Provide the (x, y) coordinate of the cell's center where the given text is located.  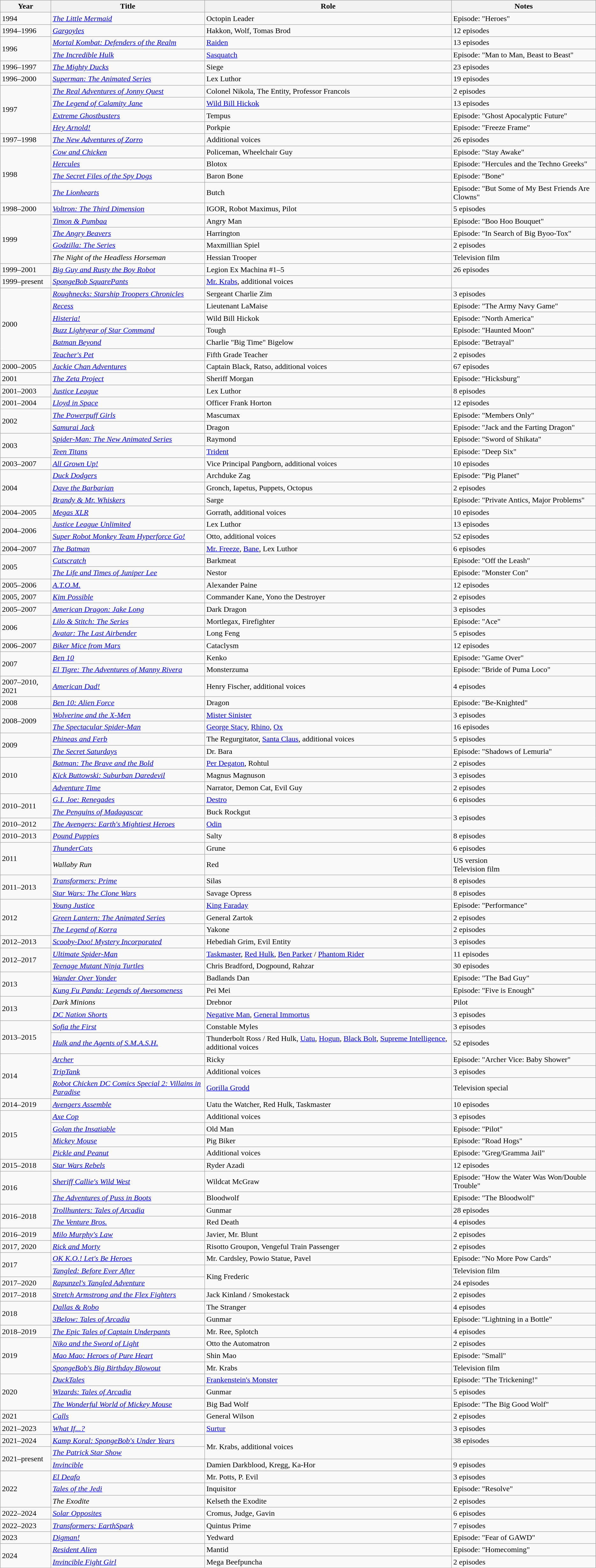
2011 (25, 858)
2014 (25, 1076)
Kung Fu Panda: Legends of Awesomeness (128, 990)
Hercules (128, 164)
Duck Dodgers (128, 476)
2019 (25, 1355)
Mr. Ree, Splotch (328, 1331)
Calls (128, 1416)
Mister Sinister (328, 715)
SpongeBob SquarePants (128, 282)
Justice League Unlimited (128, 524)
The Night of the Headless Horseman (128, 257)
2024 (25, 1556)
Cow and Chicken (128, 152)
Barkmeat (328, 561)
Mr. Potts, P. Evil (328, 1477)
Officer Frank Horton (328, 403)
Episode: "Monster Con" (523, 573)
Milo Murphy's Law (128, 1234)
Sergeant Charlie Zim (328, 294)
Butch (328, 192)
1999–2001 (25, 270)
Superman: The Animated Series (128, 79)
1999 (25, 239)
King Frederic (328, 1277)
Yedward (328, 1537)
Gorilla Grodd (328, 1088)
Phineas and Ferb (128, 739)
Avatar: The Last Airbender (128, 633)
The Avengers: Earth's Mightiest Heroes (128, 824)
Episode: "Members Only" (523, 415)
Gargoyles (128, 31)
1994 (25, 18)
Damien Darkblood, Kregg, Ka-Hor (328, 1465)
Episode: "Pig Planet" (523, 476)
OK K.O.! Let's Be Heroes (128, 1259)
Avengers Assemble (128, 1104)
Red (328, 865)
2017–2018 (25, 1295)
The Penguins of Madagascar (128, 812)
Spider-Man: The New Animated Series (128, 439)
Legion Ex Machina #1–5 (328, 270)
Episode: "Jack and the Farting Dragon" (523, 427)
Mortlegax, Firefighter (328, 621)
Odin (328, 824)
Destro (328, 800)
Salty (328, 836)
Wolverine and the X-Men (128, 715)
1996–1997 (25, 67)
Charlie "Big Time" Bigelow (328, 342)
Year (25, 6)
2005 (25, 567)
Drebnor (328, 1002)
1996 (25, 49)
Hey Arnold! (128, 127)
El Deafo (128, 1477)
Episode: "Betrayal" (523, 342)
1994–1996 (25, 31)
Star Wars: The Clone Wars (128, 893)
2021–2024 (25, 1441)
Thunderbolt Ross / Red Hulk, Uatu, Hogun, Black Bolt, Supreme Intelligence, additional voices (328, 1043)
Teenage Mutant Ninja Turtles (128, 966)
Episode: "Freeze Frame" (523, 127)
2000 (25, 324)
Notes (523, 6)
Niko and the Sword of Light (128, 1343)
Episode: "In Search of Big Byoo-Tox" (523, 233)
Episode: "But Some of My Best Friends Are Clowns" (523, 192)
Long Feng (328, 633)
Yakone (328, 929)
Trident (328, 452)
Timon & Pumbaa (128, 221)
2021 (25, 1416)
Colonel Nikola, The Entity, Professor Francois (328, 91)
Pickle and Peanut (128, 1153)
2004 (25, 488)
Big Guy and Rusty the Boy Robot (128, 270)
TripTank (128, 1072)
2003 (25, 445)
Dallas & Robo (128, 1307)
Tough (328, 330)
2010–2011 (25, 806)
Scooby-Doo! Mystery Incorporated (128, 942)
Star Wars Rebels (128, 1165)
Archer (128, 1059)
DuckTales (128, 1380)
Tangled: Before Ever After (128, 1271)
2012 (25, 917)
Octopin Leader (328, 18)
Monsterzuma (328, 670)
2011–2013 (25, 887)
Baron Bone (328, 176)
Wildcat McGraw (328, 1181)
Hebediah Grim, Evil Entity (328, 942)
2007 (25, 664)
Digman! (128, 1537)
2022–2024 (25, 1513)
Mr. Krabs (328, 1368)
Episode: "Sword of Shikata" (523, 439)
23 episodes (523, 67)
Episode: "Pilot" (523, 1129)
2014–2019 (25, 1104)
Uatu the Watcher, Red Hulk, Taskmaster (328, 1104)
Tempus (328, 115)
11 episodes (523, 954)
George Stacy, Rhino, Ox (328, 727)
G.I. Joe: Renegades (128, 800)
Episode: "Small" (523, 1355)
Godzilla: The Series (128, 245)
Invincible Fight Girl (128, 1562)
Justice League (128, 391)
The Venture Bros. (128, 1222)
The Stranger (328, 1307)
Ryder Azadi (328, 1165)
Episode: "Greg/Gramma Jail" (523, 1153)
Pei Mei (328, 990)
Savage Opress (328, 893)
Angry Man (328, 221)
Episode: "Five is Enough" (523, 990)
2012–2017 (25, 960)
2010–2013 (25, 836)
Quintus Prime (328, 1525)
Kick Buttowski: Suburban Daredevil (128, 776)
Adventure Time (128, 788)
Mantid (328, 1550)
Dave the Barbarian (128, 488)
Teacher's Pet (128, 355)
Sheriff Morgan (328, 379)
Blotox (328, 164)
Rick and Morty (128, 1246)
Harrington (328, 233)
Roughnecks: Starship Troopers Chronicles (128, 294)
2010 (25, 776)
ThunderCats (128, 848)
American Dad! (128, 686)
Mao Mao: Heroes of Pure Heart (128, 1355)
Hulk and the Agents of S.M.A.S.H. (128, 1043)
Episode: "Resolve" (523, 1489)
2022 (25, 1489)
Buzz Lightyear of Star Command (128, 330)
Taskmaster, Red Hulk, Ben Parker / Phantom Rider (328, 954)
Recess (128, 306)
Episode: "Homecoming" (523, 1550)
2016–2019 (25, 1234)
Episode: "Fear of GAWD" (523, 1537)
Lilo & Stitch: The Series (128, 621)
Samurai Jack (128, 427)
Constable Myles (328, 1027)
2004–2006 (25, 530)
Episode: "Haunted Moon" (523, 330)
1996–2000 (25, 79)
Pound Puppies (128, 836)
The Legend of Calamity Jane (128, 103)
Episode: "The Trickening!" (523, 1380)
Henry Fischer, additional voices (328, 686)
SpongeBob's Big Birthday Blowout (128, 1368)
Badlands Dan (328, 978)
Mascumax (328, 415)
IGOR, Robot Maximus, Pilot (328, 209)
Siege (328, 67)
Grune (328, 848)
The Adventures of Puss in Boots (128, 1198)
9 episodes (523, 1465)
The Regurgitator, Santa Claus, additional voices (328, 739)
Episode: "North America" (523, 318)
Inquisitor (328, 1489)
General Zartok (328, 917)
The Wonderful World of Mickey Mouse (128, 1404)
Alexander Paine (328, 585)
Buck Rockgut (328, 812)
Episode: "Hicksburg" (523, 379)
2017, 2020 (25, 1246)
2018–2019 (25, 1331)
Dark Dragon (328, 609)
Cromus, Judge, Gavin (328, 1513)
2021–present (25, 1459)
2001 (25, 379)
2012–2013 (25, 942)
US versionTelevision film (523, 865)
The Powerpuff Girls (128, 415)
All Grown Up! (128, 464)
Narrator, Demon Cat, Evil Guy (328, 788)
Kamp Koral: SpongeBob's Under Years (128, 1441)
Chris Bradford, Dogpound, Rahzar (328, 966)
What If...? (128, 1428)
7 episodes (523, 1525)
Lieutenant LaMaise (328, 306)
3Below: Tales of Arcadia (128, 1319)
Role (328, 6)
Tales of the Jedi (128, 1489)
Episode: "Be-Knighted" (523, 703)
Dark Minions (128, 1002)
Episode: "The Big Good Wolf" (523, 1404)
El Tigre: The Adventures of Manny Rivera (128, 670)
Old Man (328, 1129)
Policeman, Wheelchair Guy (328, 152)
Catscratch (128, 561)
2017–2020 (25, 1283)
19 episodes (523, 79)
Axe Cop (128, 1116)
Episode: "Bride of Puma Loco" (523, 670)
2018 (25, 1313)
Dr. Bara (328, 751)
Hessian Trooper (328, 257)
2015–2018 (25, 1165)
Raymond (328, 439)
Pilot (523, 1002)
2020 (25, 1392)
Gorrath, additional voices (328, 512)
Nestor (328, 573)
Wander Over Yonder (128, 978)
The Little Mermaid (128, 18)
The Life and Times of Juniper Lee (128, 573)
Gronch, Iapetus, Puppets, Octopus (328, 488)
The New Adventures of Zorro (128, 140)
2009 (25, 745)
2023 (25, 1537)
The Epic Tales of Captain Underpants (128, 1331)
Ben 10 (128, 658)
Voltron: The Third Dimension (128, 209)
Extreme Ghostbusters (128, 115)
1997 (25, 109)
Brandy & Mr. Whiskers (128, 500)
The Angry Beavers (128, 233)
Archduke Zag (328, 476)
2016 (25, 1188)
1998 (25, 175)
DC Nation Shorts (128, 1015)
Episode: "Bone" (523, 176)
Episode: "Performance" (523, 905)
Biker Mice from Mars (128, 646)
2001–2004 (25, 403)
Silas (328, 881)
38 episodes (523, 1441)
28 episodes (523, 1210)
Resident Alien (128, 1550)
2003–2007 (25, 464)
Super Robot Monkey Team Hyperforce Go! (128, 536)
Cataclysm (328, 646)
Fifth Grade Teacher (328, 355)
King Faraday (328, 905)
16 episodes (523, 727)
Porkpie (328, 127)
Sofia the First (128, 1027)
American Dragon: Jake Long (128, 609)
Vice Principal Pangborn, additional voices (328, 464)
Episode: "The Bad Guy" (523, 978)
2004–2007 (25, 548)
Wallaby Run (128, 865)
2021–2023 (25, 1428)
Megas XLR (128, 512)
Negative Man, General Immortus (328, 1015)
Batman: The Brave and the Bold (128, 763)
Maxmillian Spiel (328, 245)
The Patrick Star Show (128, 1453)
General Wilson (328, 1416)
Ricky (328, 1059)
The Mighty Ducks (128, 67)
2008 (25, 703)
The Incredible Hulk (128, 55)
Episode: "Man to Man, Beast to Beast" (523, 55)
2022–2023 (25, 1525)
Otto, additional voices (328, 536)
Episode: "Deep Six" (523, 452)
2001–2003 (25, 391)
Golan the Insatiable (128, 1129)
Episode: "Lightning in a Bottle" (523, 1319)
Episode: "Shadows of Lemuria" (523, 751)
Episode: "Hercules and the Techno Greeks" (523, 164)
Sasquatch (328, 55)
2005–2007 (25, 609)
Mr. Cardsley, Powio Statue, Pavel (328, 1259)
Young Justice (128, 905)
2010–2012 (25, 824)
2016–2018 (25, 1216)
Rapunzel's Tangled Adventure (128, 1283)
The Lionhearts (128, 192)
Lloyd in Space (128, 403)
Risotto Groupon, Vengeful Train Passenger (328, 1246)
1999–present (25, 282)
2002 (25, 421)
Episode: "Road Hogs" (523, 1141)
Mickey Mouse (128, 1141)
Sheriff Callie's Wild West (128, 1181)
The Spectacular Spider-Man (128, 727)
67 episodes (523, 367)
Green Lantern: The Animated Series (128, 917)
The Exodite (128, 1501)
2015 (25, 1135)
Per Degaton, Rohtul (328, 763)
1998–2000 (25, 209)
Stretch Armstrong and the Flex Fighters (128, 1295)
2000–2005 (25, 367)
Transformers: Prime (128, 881)
The Secret Files of the Spy Dogs (128, 176)
Red Death (328, 1222)
Otto the Automatron (328, 1343)
Commander Kane, Yono the Destroyer (328, 597)
30 episodes (523, 966)
Transformers: EarthSpark (128, 1525)
The Real Adventures of Jonny Quest (128, 91)
2004–2005 (25, 512)
Ultimate Spider-Man (128, 954)
Episode: "Stay Awake" (523, 152)
Batman Beyond (128, 342)
Television special (523, 1088)
24 episodes (523, 1283)
Sarge (328, 500)
Jackie Chan Adventures (128, 367)
2017 (25, 1265)
Episode: "Boo Hoo Bouquet" (523, 221)
Histeria! (128, 318)
Episode: "The Army Navy Game" (523, 306)
Solar Opposites (128, 1513)
The Legend of Korra (128, 929)
Title (128, 6)
Surtur (328, 1428)
Big Bad Wolf (328, 1404)
Episode: "Game Over" (523, 658)
Episode: "Ghost Apocalyptic Future" (523, 115)
The Zeta Project (128, 379)
Kenko (328, 658)
2006 (25, 627)
Mega Beefpuncha (328, 1562)
Episode: "How the Water Was Won/Double Trouble" (523, 1181)
Episode: "Private Antics, Major Problems" (523, 500)
Teen Titans (128, 452)
2007–2010, 2021 (25, 686)
Episode: "Off the Leash" (523, 561)
Episode: "No More Pow Cards" (523, 1259)
2005–2006 (25, 585)
Frankenstein's Monster (328, 1380)
Episode: "Heroes" (523, 18)
Episode: "Ace" (523, 621)
Wizards: Tales of Arcadia (128, 1392)
Bloodwolf (328, 1198)
A.T.O.M. (128, 585)
2006–2007 (25, 646)
Invincible (128, 1465)
Episode: "The Bloodwolf" (523, 1198)
Magnus Magnuson (328, 776)
Episode: "Archer Vice: Baby Shower" (523, 1059)
Trollhunters: Tales of Arcadia (128, 1210)
Pig Biker (328, 1141)
2008–2009 (25, 721)
Mortal Kombat: Defenders of the Realm (128, 43)
Ben 10: Alien Force (128, 703)
Shin Mao (328, 1355)
2013–2015 (25, 1037)
The Secret Saturdays (128, 751)
Kim Possible (128, 597)
Jack Kinland / Smokestack (328, 1295)
Hakkon, Wolf, Tomas Brod (328, 31)
Kelseth the Exodite (328, 1501)
The Batman (128, 548)
Javier, Mr. Blunt (328, 1234)
Robot Chicken DC Comics Special 2: Villains in Paradise (128, 1088)
Captain Black, Ratso, additional voices (328, 367)
2005, 2007 (25, 597)
Mr. Freeze, Bane, Lex Luthor (328, 548)
1997–1998 (25, 140)
Raiden (328, 43)
